Scan for the cell matching the given text and deliver its (X, Y) coordinate at center. 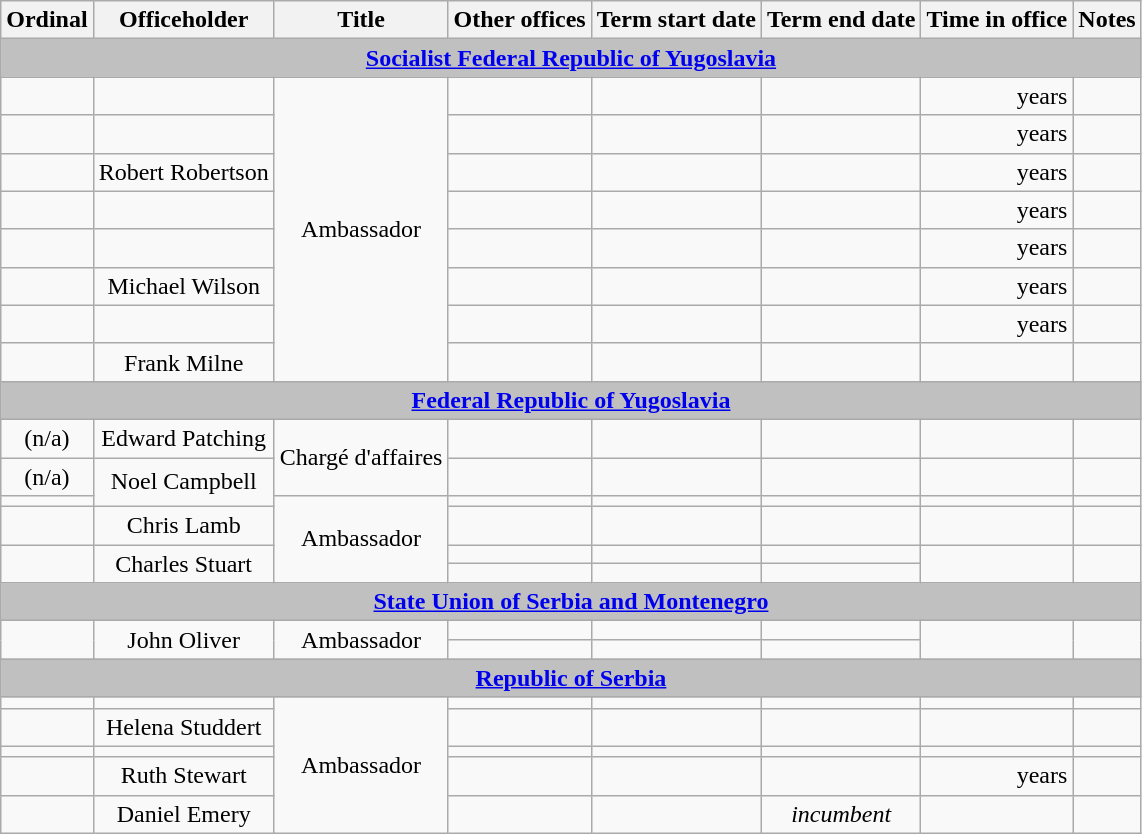
Charles Stuart (184, 564)
Term end date (841, 20)
Republic of Serbia (571, 678)
Edward Patching (184, 438)
Ruth Stewart (184, 776)
Frank Milne (184, 362)
Robert Robertson (184, 172)
Socialist Federal Republic of Yugoslavia (571, 58)
Helena Studdert (184, 727)
Term start date (676, 20)
State Union of Serbia and Montenegro (571, 602)
incumbent (841, 814)
John Oliver (184, 640)
Title (361, 20)
Notes (1107, 20)
Time in office (997, 20)
Officeholder (184, 20)
Michael Wilson (184, 286)
Chris Lamb (184, 526)
Chargé d'affaires (361, 457)
Federal Republic of Yugoslavia (571, 400)
Other offices (520, 20)
Ordinal (47, 20)
Noel Campbell (184, 482)
Daniel Emery (184, 814)
